Return [X, Y] of the center of cell containing provided text 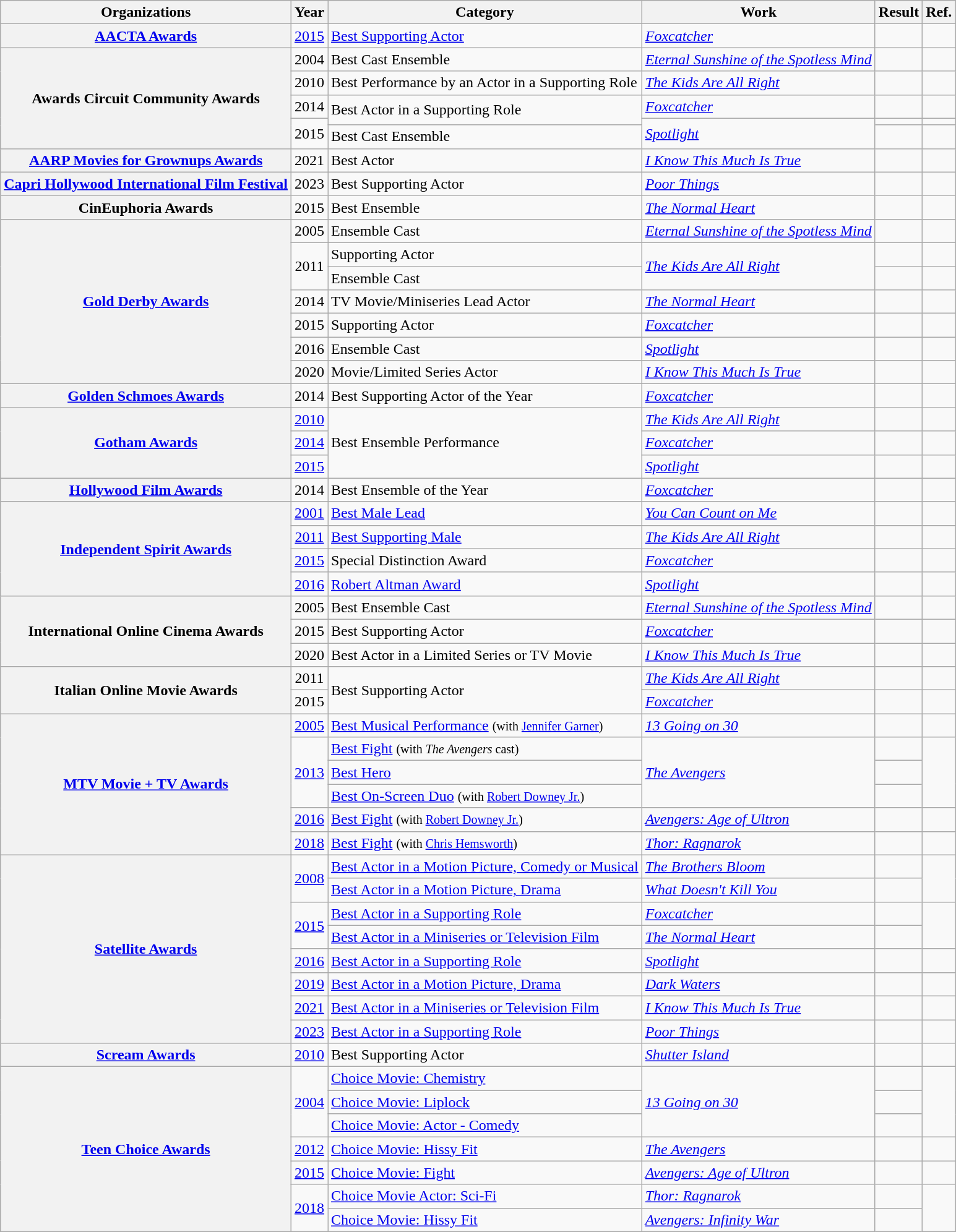
Awards Circuit Community Awards [146, 98]
Best Ensemble Performance [485, 443]
Dark Waters [759, 984]
Ref. [939, 12]
Best Ensemble of the Year [485, 490]
2012 [309, 1149]
2001 [309, 513]
Italian Online Movie Awards [146, 690]
2013 [309, 772]
2019 [309, 984]
Best Fight (with Robert Downey Jr.) [485, 819]
Robert Altman Award [485, 584]
Work [759, 12]
Best Fight (with The Avengers cast) [485, 749]
Best Musical Performance (with Jennifer Garner) [485, 725]
You Can Count on Me [759, 513]
Best Supporting Male [485, 537]
Best Ensemble Cast [485, 607]
Special Distinction Award [485, 560]
Organizations [146, 12]
Gotham Awards [146, 443]
The Brothers Bloom [759, 866]
Choice Movie Actor: Sci-Fi [485, 1196]
2008 [309, 878]
Best Hero [485, 772]
Choice Movie: Liplock [485, 1102]
Choice Movie: Chemistry [485, 1079]
Year [309, 12]
AARP Movies for Grownups Awards [146, 160]
Satellite Awards [146, 949]
Teen Choice Awards [146, 1149]
Category [485, 12]
What Doesn't Kill You [759, 890]
Capri Hollywood International Film Festival [146, 184]
Golden Schmoes Awards [146, 396]
Best Actor in a Limited Series or TV Movie [485, 655]
Movie/Limited Series Actor [485, 372]
Best Performance by an Actor in a Supporting Role [485, 83]
International Online Cinema Awards [146, 631]
Choice Movie: Fight [485, 1173]
Choice Movie: Actor - Comedy [485, 1126]
Best Ensemble [485, 207]
Best Male Lead [485, 513]
MTV Movie + TV Awards [146, 784]
Best On-Screen Duo (with Robert Downey Jr.) [485, 796]
Gold Derby Awards [146, 301]
Best Fight (with Chris Hemsworth) [485, 843]
TV Movie/Miniseries Lead Actor [485, 302]
Scream Awards [146, 1055]
Best Actor in a Motion Picture, Comedy or Musical [485, 866]
Best Actor [485, 160]
Avengers: Infinity War [759, 1220]
Result [898, 12]
Best Supporting Actor of the Year [485, 396]
Shutter Island [759, 1055]
Hollywood Film Awards [146, 490]
CinEuphoria Awards [146, 207]
Independent Spirit Awards [146, 549]
AACTA Awards [146, 36]
